From the cell containing the given text, extract its center point as (x, y) coordinate. 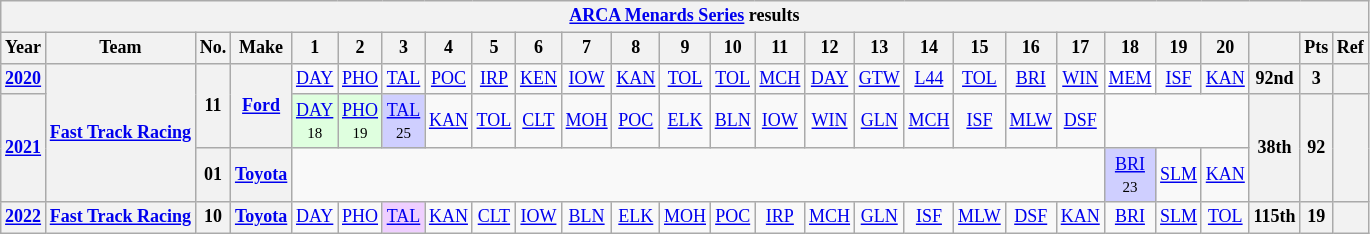
L44 (929, 78)
12 (830, 48)
15 (980, 48)
13 (879, 48)
2 (360, 48)
01 (212, 175)
BRI23 (1130, 175)
115th (1274, 218)
TAL25 (403, 121)
Make (262, 48)
Ref (1350, 48)
8 (636, 48)
PHO19 (360, 121)
20 (1225, 48)
No. (212, 48)
ARCA Menards Series results (684, 16)
Year (24, 48)
6 (539, 48)
92 (1316, 148)
18 (1130, 48)
1 (315, 48)
5 (494, 48)
MEM (1130, 78)
17 (1080, 48)
4 (449, 48)
16 (1030, 48)
92nd (1274, 78)
2020 (24, 78)
KEN (539, 78)
9 (686, 48)
38th (1274, 148)
2022 (24, 218)
2021 (24, 148)
GTW (879, 78)
Pts (1316, 48)
14 (929, 48)
7 (586, 48)
DAY18 (315, 121)
Ford (262, 106)
Team (120, 48)
